Detect which cell encompasses the target text, then output its (x, y) center coordinate. 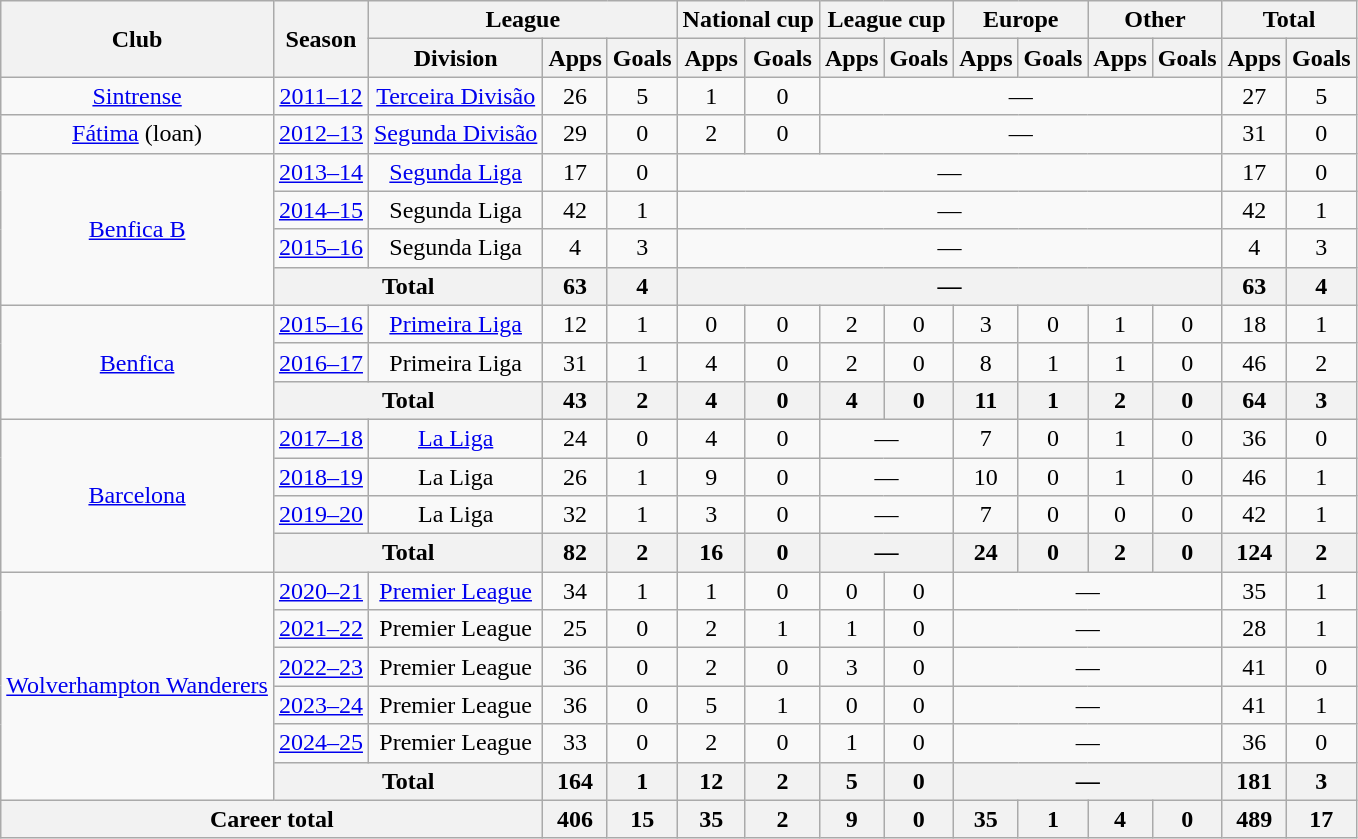
18 (1254, 324)
11 (986, 400)
National cup (748, 20)
406 (575, 819)
2022–23 (320, 667)
League cup (886, 20)
Club (138, 39)
Other (1155, 20)
2013–14 (320, 172)
16 (711, 553)
Fátima (loan) (138, 134)
25 (575, 629)
Europe (1021, 20)
2012–13 (320, 134)
27 (1254, 96)
2021–22 (320, 629)
2014–15 (320, 210)
8 (986, 362)
28 (1254, 629)
82 (575, 553)
2017–18 (320, 438)
164 (575, 781)
Barcelona (138, 495)
124 (1254, 553)
2024–25 (320, 743)
Benfica B (138, 229)
Wolverhampton Wanderers (138, 686)
Terceira Divisão (455, 96)
489 (1254, 819)
2011–12 (320, 96)
32 (575, 515)
Sintrense (138, 96)
2018–19 (320, 477)
181 (1254, 781)
64 (1254, 400)
League (522, 20)
2019–20 (320, 515)
43 (575, 400)
Season (320, 39)
34 (575, 591)
2023–24 (320, 705)
33 (575, 743)
29 (575, 134)
Segunda Divisão (455, 134)
15 (642, 819)
10 (986, 477)
2020–21 (320, 591)
2016–17 (320, 362)
Division (455, 58)
Career total (272, 819)
Benfica (138, 362)
